Search for the cell housing the specified text and yield its (x, y) center coordinate. 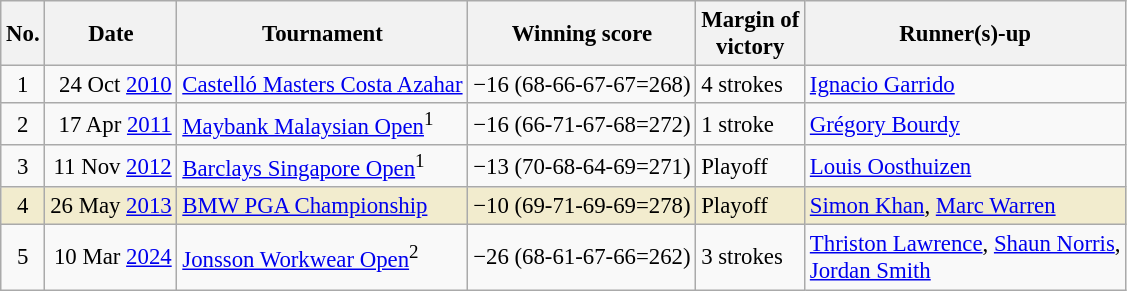
10 Mar 2024 (111, 258)
Louis Oosthuizen (966, 166)
Winning score (582, 34)
Grégory Bourdy (966, 124)
17 Apr 2011 (111, 124)
4 (23, 207)
−10 (69-71-69-69=278) (582, 207)
−26 (68-61-67-66=262) (582, 258)
BMW PGA Championship (322, 207)
−16 (68-66-67-67=268) (582, 85)
2 (23, 124)
4 strokes (750, 85)
Simon Khan, Marc Warren (966, 207)
3 (23, 166)
Barclays Singapore Open1 (322, 166)
1 (23, 85)
1 stroke (750, 124)
26 May 2013 (111, 207)
Thriston Lawrence, Shaun Norris, Jordan Smith (966, 258)
5 (23, 258)
No. (23, 34)
Castelló Masters Costa Azahar (322, 85)
3 strokes (750, 258)
Jonsson Workwear Open2 (322, 258)
Runner(s)-up (966, 34)
−13 (70-68-64-69=271) (582, 166)
Margin ofvictory (750, 34)
Date (111, 34)
Maybank Malaysian Open1 (322, 124)
Tournament (322, 34)
24 Oct 2010 (111, 85)
−16 (66-71-67-68=272) (582, 124)
Ignacio Garrido (966, 85)
11 Nov 2012 (111, 166)
